Output the [X, Y] coordinate of the center of the cell containing the given text.  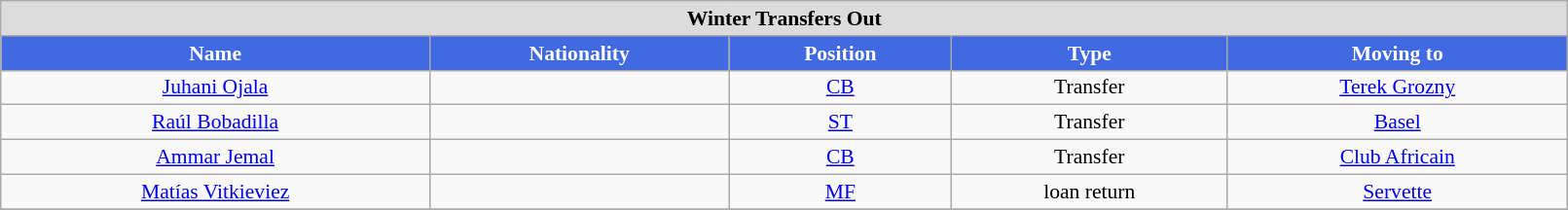
Raúl Bobadilla [216, 122]
Moving to [1398, 53]
Servette [1398, 192]
ST [841, 122]
loan return [1090, 192]
Winter Transfers Out [784, 18]
Terek Grozny [1398, 87]
Club Africain [1398, 157]
Position [841, 53]
Juhani Ojala [216, 87]
Name [216, 53]
MF [841, 192]
Ammar Jemal [216, 157]
Nationality [578, 53]
Type [1090, 53]
Basel [1398, 122]
Matías Vitkieviez [216, 192]
